For the text-containing cell, return its midpoint in (x, y) coordinate format. 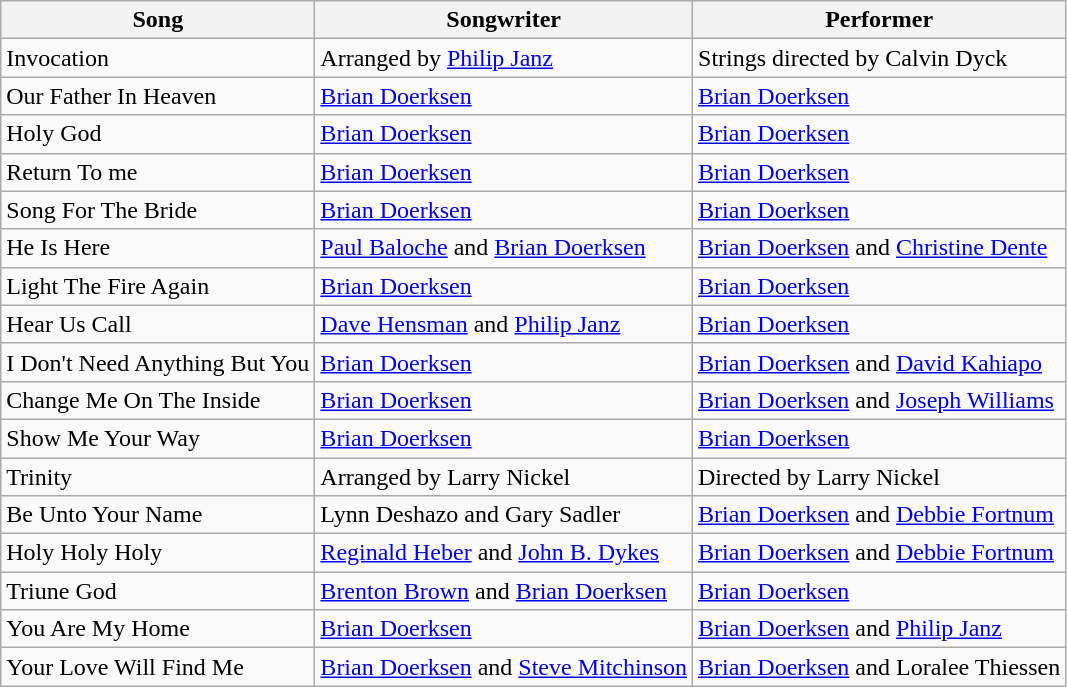
Dave Hensman and Philip Janz (504, 324)
Directed by Larry Nickel (880, 477)
Performer (880, 20)
He Is Here (158, 248)
Song For The Bride (158, 210)
Return To me (158, 172)
Brian Doerksen and Christine Dente (880, 248)
Trinity (158, 477)
Brian Doerksen and Loralee Thiessen (880, 667)
Brenton Brown and Brian Doerksen (504, 591)
Change Me On The Inside (158, 400)
Arranged by Philip Janz (504, 58)
Light The Fire Again (158, 286)
Your Love Will Find Me (158, 667)
Reginald Heber and John B. Dykes (504, 553)
Brian Doerksen and Philip Janz (880, 629)
Holy God (158, 134)
Songwriter (504, 20)
Song (158, 20)
Show Me Your Way (158, 438)
Hear Us Call (158, 324)
Holy Holy Holy (158, 553)
Be Unto Your Name (158, 515)
Brian Doerksen and David Kahiapo (880, 362)
Paul Baloche and Brian Doerksen (504, 248)
Brian Doerksen and Steve Mitchinson (504, 667)
Arranged by Larry Nickel (504, 477)
Strings directed by Calvin Dyck (880, 58)
Triune God (158, 591)
Invocation (158, 58)
Lynn Deshazo and Gary Sadler (504, 515)
You Are My Home (158, 629)
Brian Doerksen and Joseph Williams (880, 400)
I Don't Need Anything But You (158, 362)
Our Father In Heaven (158, 96)
